Capture the cell that displays the provided text and extract its [x, y] central coordinate. 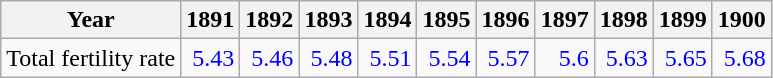
5.68 [742, 58]
5.65 [682, 58]
1899 [682, 20]
1897 [564, 20]
1892 [270, 20]
1898 [624, 20]
5.51 [388, 58]
Year [91, 20]
1891 [210, 20]
5.57 [506, 58]
5.6 [564, 58]
1900 [742, 20]
Total fertility rate [91, 58]
1896 [506, 20]
5.43 [210, 58]
5.46 [270, 58]
5.48 [328, 58]
1893 [328, 20]
5.54 [446, 58]
5.63 [624, 58]
1895 [446, 20]
1894 [388, 20]
